Provide the [X, Y] coordinate of the cell's center where the given text is located.  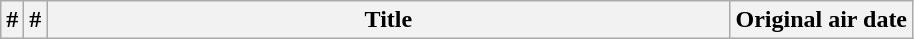
Original air date [822, 20]
Title [388, 20]
